Pinpoint the cell where the given text exists, returning its [x, y] midpoint coordinate. 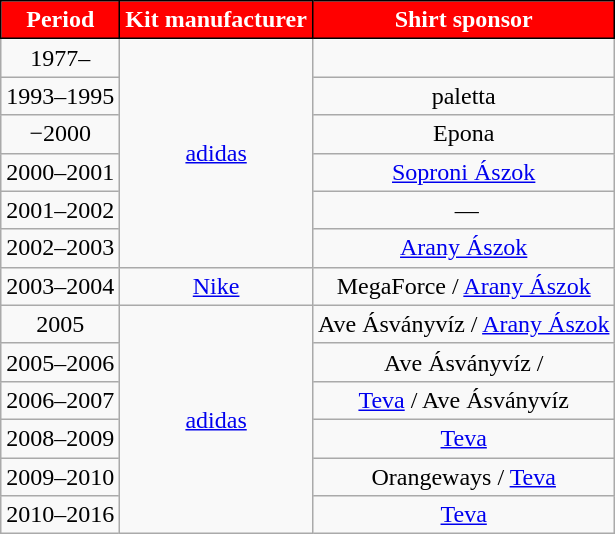
Arany Ászok [464, 248]
Ave Ásványvíz / Arany Ászok [464, 324]
1977– [60, 58]
Nike [216, 286]
2006–2007 [60, 400]
2008–2009 [60, 438]
MegaForce / Arany Ászok [464, 286]
— [464, 210]
Kit manufacturer [216, 20]
Epona [464, 134]
2000–2001 [60, 172]
2003–2004 [60, 286]
Orangeways / Teva [464, 477]
2001–2002 [60, 210]
2010–2016 [60, 515]
2005–2006 [60, 362]
paletta [464, 96]
Period [60, 20]
1993–1995 [60, 96]
Ave Ásványvíz / [464, 362]
2002–2003 [60, 248]
2009–2010 [60, 477]
2005 [60, 324]
−2000 [60, 134]
Shirt sponsor [464, 20]
Soproni Ászok [464, 172]
Teva / Ave Ásványvíz [464, 400]
